Pinpoint the cell where the given text exists, returning its [X, Y] midpoint coordinate. 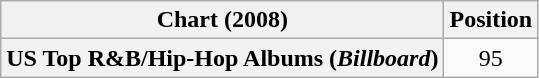
95 [491, 58]
US Top R&B/Hip-Hop Albums (Billboard) [222, 58]
Position [491, 20]
Chart (2008) [222, 20]
